Identify which cell holds the provided text, then report its (X, Y) central coordinate. 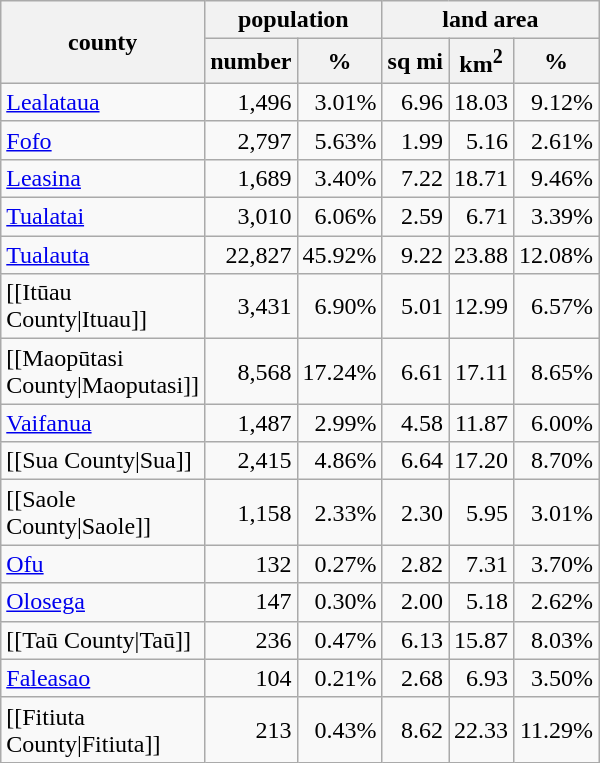
22.33 (480, 730)
0.47% (340, 640)
2.62% (556, 602)
7.22 (415, 178)
17.20 (480, 461)
1,689 (251, 178)
8,568 (251, 372)
2.99% (340, 423)
104 (251, 678)
23.88 (480, 255)
9.46% (556, 178)
7.31 (480, 564)
3,010 (251, 217)
18.71 (480, 178)
5.18 (480, 602)
4.58 (415, 423)
12.08% (556, 255)
5.16 (480, 140)
15.87 (480, 640)
2.61% (556, 140)
Tualauta (103, 255)
number (251, 62)
km2 (480, 62)
213 (251, 730)
0.27% (340, 564)
17.24% (340, 372)
5.95 (480, 512)
1.99 (415, 140)
6.71 (480, 217)
[[Itūau County|Ituau]] (103, 306)
6.06% (340, 217)
6.93 (480, 678)
18.03 (480, 102)
Vaifanua (103, 423)
22,827 (251, 255)
0.21% (340, 678)
Fofo (103, 140)
2,797 (251, 140)
8.03% (556, 640)
2.33% (340, 512)
147 (251, 602)
6.64 (415, 461)
6.00% (556, 423)
[[Maopūtasi County|Maoputasi]] (103, 372)
2.82 (415, 564)
8.65% (556, 372)
2.00 (415, 602)
6.96 (415, 102)
1,158 (251, 512)
45.92% (340, 255)
11.29% (556, 730)
3,431 (251, 306)
1,487 (251, 423)
[[Sua County|Sua]] (103, 461)
[[Fitiuta County|Fitiuta]] (103, 730)
8.70% (556, 461)
4.86% (340, 461)
sq mi (415, 62)
3.50% (556, 678)
Ofu (103, 564)
Lealataua (103, 102)
17.11 (480, 372)
Faleasao (103, 678)
land area (490, 20)
[[Taū County|Taū]] (103, 640)
6.13 (415, 640)
2.68 (415, 678)
Olosega (103, 602)
236 (251, 640)
[[Saole County|Saole]] (103, 512)
11.87 (480, 423)
5.01 (415, 306)
6.90% (340, 306)
9.12% (556, 102)
5.63% (340, 140)
county (103, 42)
8.62 (415, 730)
3.40% (340, 178)
6.61 (415, 372)
6.57% (556, 306)
1,496 (251, 102)
3.70% (556, 564)
Leasina (103, 178)
population (294, 20)
132 (251, 564)
2,415 (251, 461)
2.59 (415, 217)
0.43% (340, 730)
0.30% (340, 602)
9.22 (415, 255)
2.30 (415, 512)
12.99 (480, 306)
3.39% (556, 217)
Tualatai (103, 217)
